Scan for the cell matching the given text and deliver its [X, Y] coordinate at center. 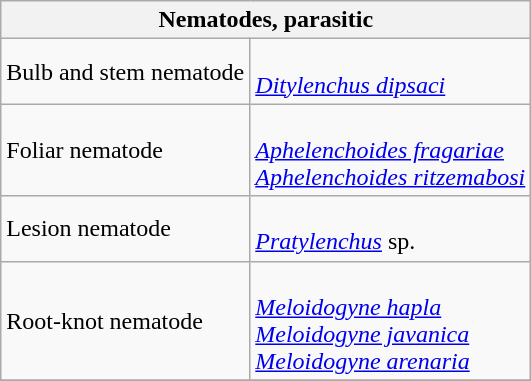
Ditylenchus dipsaci [390, 72]
Pratylenchus sp. [390, 228]
Lesion nematode [126, 228]
Meloidogyne hapla Meloidogyne javanica Meloidogyne arenaria [390, 320]
Nematodes, parasitic [266, 20]
Foliar nematode [126, 150]
Bulb and stem nematode [126, 72]
Root-knot nematode [126, 320]
Aphelenchoides fragariae Aphelenchoides ritzemabosi [390, 150]
